From the cell containing the given text, extract its center point as (X, Y) coordinate. 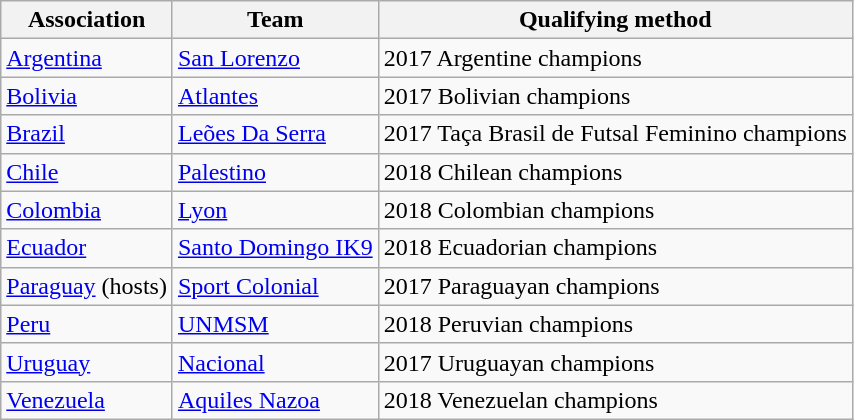
Colombia (87, 210)
Sport Colonial (275, 286)
2017 Bolivian champions (615, 96)
Paraguay (hosts) (87, 286)
2018 Colombian champions (615, 210)
2017 Taça Brasil de Futsal Feminino champions (615, 134)
Ecuador (87, 248)
2018 Peruvian champions (615, 324)
2018 Ecuadorian champions (615, 248)
Venezuela (87, 400)
Uruguay (87, 362)
Association (87, 20)
Team (275, 20)
Lyon (275, 210)
San Lorenzo (275, 58)
Bolivia (87, 96)
Leões Da Serra (275, 134)
Santo Domingo IK9 (275, 248)
Qualifying method (615, 20)
Argentina (87, 58)
2018 Chilean champions (615, 172)
Atlantes (275, 96)
Nacional (275, 362)
2018 Venezuelan champions (615, 400)
Palestino (275, 172)
2017 Argentine champions (615, 58)
Aquiles Nazoa (275, 400)
Chile (87, 172)
Peru (87, 324)
UNMSM (275, 324)
2017 Uruguayan champions (615, 362)
Brazil (87, 134)
2017 Paraguayan champions (615, 286)
